Determine the (X, Y) coordinate at the center of the cell enclosing the given text.  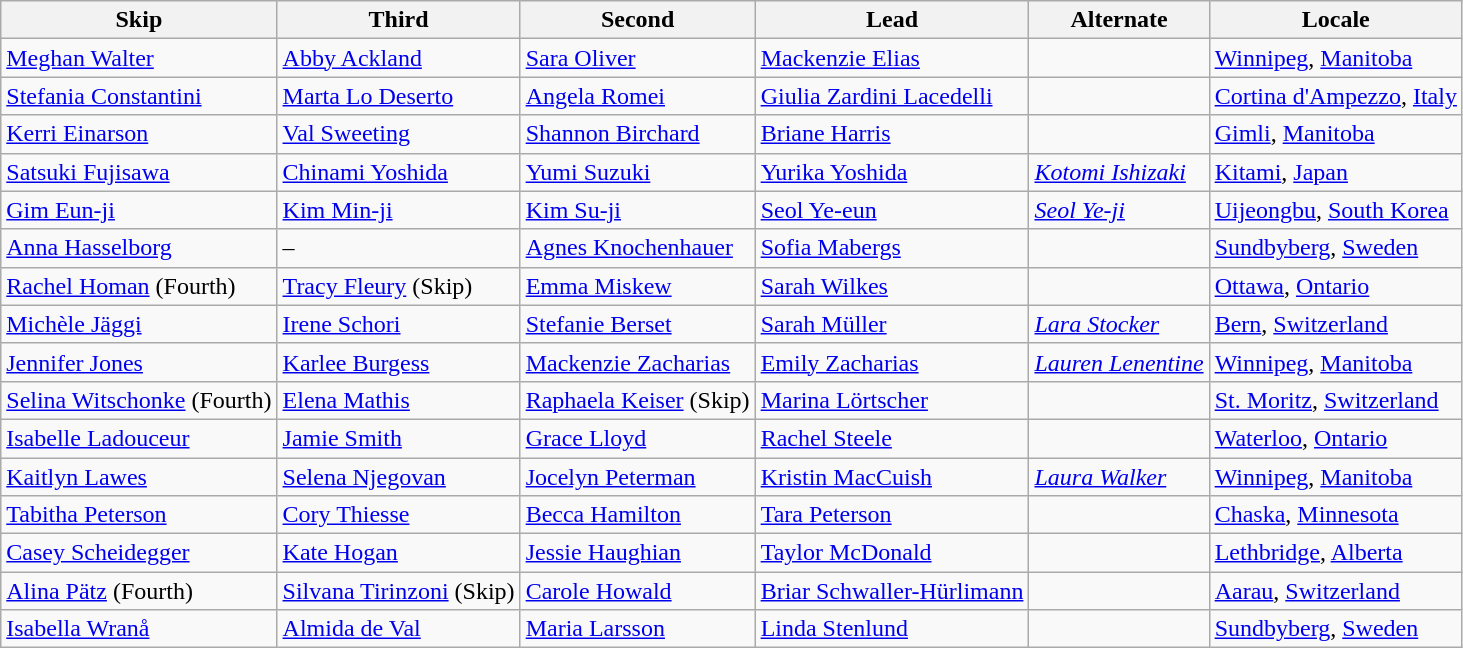
Emma Miskew (638, 286)
Kate Hogan (398, 553)
Marina Lörtscher (892, 400)
Laura Walker (1119, 477)
Anna Hasselborg (139, 248)
Stefanie Berset (638, 324)
Almida de Val (398, 629)
Michèle Jäggi (139, 324)
Cortina d'Ampezzo, Italy (1336, 96)
Elena Mathis (398, 400)
– (398, 248)
Stefania Constantini (139, 96)
Agnes Knochenhauer (638, 248)
Chinami Yoshida (398, 172)
Alternate (1119, 20)
Linda Stenlund (892, 629)
Second (638, 20)
Seol Ye-eun (892, 210)
Tracy Fleury (Skip) (398, 286)
Tabitha Peterson (139, 515)
Chaska, Minnesota (1336, 515)
Gim Eun-ji (139, 210)
Rachel Steele (892, 438)
Mackenzie Zacharias (638, 362)
Lara Stocker (1119, 324)
Seol Ye-ji (1119, 210)
St. Moritz, Switzerland (1336, 400)
Rachel Homan (Fourth) (139, 286)
Emily Zacharias (892, 362)
Yumi Suzuki (638, 172)
Jamie Smith (398, 438)
Alina Pätz (Fourth) (139, 591)
Mackenzie Elias (892, 58)
Yurika Yoshida (892, 172)
Shannon Birchard (638, 134)
Meghan Walter (139, 58)
Skip (139, 20)
Kristin MacCuish (892, 477)
Giulia Zardini Lacedelli (892, 96)
Becca Hamilton (638, 515)
Kerri Einarson (139, 134)
Lead (892, 20)
Kim Su-ji (638, 210)
Kim Min-ji (398, 210)
Karlee Burgess (398, 362)
Satsuki Fujisawa (139, 172)
Abby Ackland (398, 58)
Val Sweeting (398, 134)
Sarah Wilkes (892, 286)
Selena Njegovan (398, 477)
Aarau, Switzerland (1336, 591)
Third (398, 20)
Angela Romei (638, 96)
Raphaela Keiser (Skip) (638, 400)
Gimli, Manitoba (1336, 134)
Kaitlyn Lawes (139, 477)
Sara Oliver (638, 58)
Kitami, Japan (1336, 172)
Grace Lloyd (638, 438)
Irene Schori (398, 324)
Jessie Haughian (638, 553)
Bern, Switzerland (1336, 324)
Maria Larsson (638, 629)
Lauren Lenentine (1119, 362)
Tara Peterson (892, 515)
Waterloo, Ontario (1336, 438)
Cory Thiesse (398, 515)
Isabella Wranå (139, 629)
Casey Scheidegger (139, 553)
Ottawa, Ontario (1336, 286)
Sofia Mabergs (892, 248)
Jennifer Jones (139, 362)
Silvana Tirinzoni (Skip) (398, 591)
Isabelle Ladouceur (139, 438)
Uijeongbu, South Korea (1336, 210)
Kotomi Ishizaki (1119, 172)
Lethbridge, Alberta (1336, 553)
Briar Schwaller-Hürlimann (892, 591)
Carole Howald (638, 591)
Sarah Müller (892, 324)
Taylor McDonald (892, 553)
Selina Witschonke (Fourth) (139, 400)
Locale (1336, 20)
Briane Harris (892, 134)
Jocelyn Peterman (638, 477)
Marta Lo Deserto (398, 96)
